For the text-containing cell, return its midpoint in (X, Y) coordinate format. 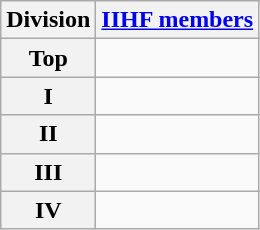
IV (48, 210)
II (48, 134)
Division (48, 20)
IIHF members (178, 20)
I (48, 96)
III (48, 172)
Top (48, 58)
